Return the (X, Y) coordinate for the center point of the cell that contains the specified text.  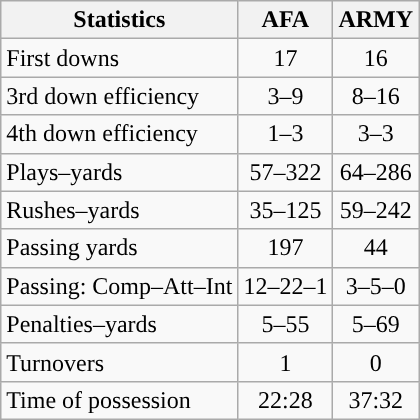
ARMY (376, 20)
12–22–1 (286, 286)
1 (286, 362)
Time of possession (120, 400)
22:28 (286, 400)
First downs (120, 58)
3–3 (376, 134)
44 (376, 248)
197 (286, 248)
Passing yards (120, 248)
5–69 (376, 324)
Plays–yards (120, 172)
57–322 (286, 172)
59–242 (376, 210)
17 (286, 58)
64–286 (376, 172)
3–5–0 (376, 286)
3rd down efficiency (120, 96)
5–55 (286, 324)
16 (376, 58)
Turnovers (120, 362)
3–9 (286, 96)
Statistics (120, 20)
Penalties–yards (120, 324)
Rushes–yards (120, 210)
AFA (286, 20)
8–16 (376, 96)
37:32 (376, 400)
0 (376, 362)
Passing: Comp–Att–Int (120, 286)
35–125 (286, 210)
1–3 (286, 134)
4th down efficiency (120, 134)
